Pinpoint the cell where the given text exists, returning its [X, Y] midpoint coordinate. 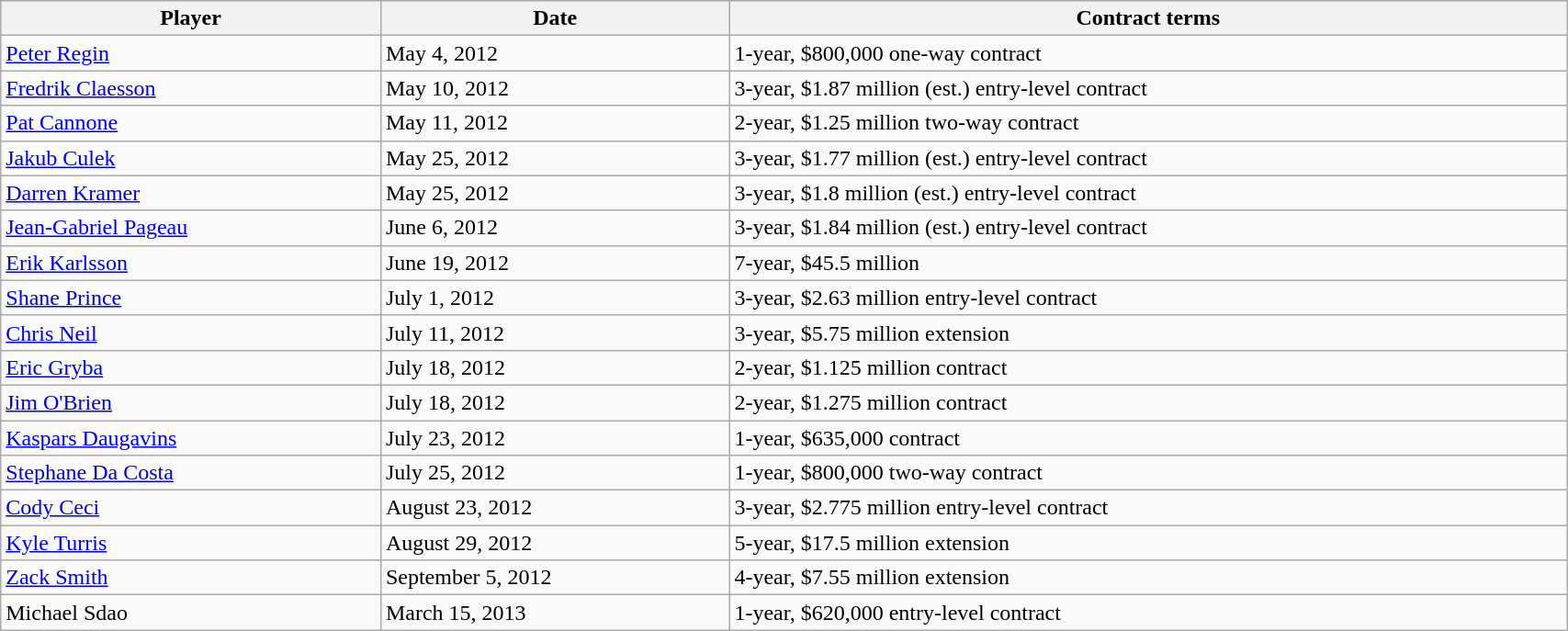
Jim O'Brien [191, 402]
May 4, 2012 [555, 53]
Darren Kramer [191, 193]
Jakub Culek [191, 158]
May 11, 2012 [555, 123]
Fredrik Claesson [191, 88]
3-year, $2.63 million entry-level contract [1148, 298]
Player [191, 18]
Contract terms [1148, 18]
Cody Ceci [191, 508]
Shane Prince [191, 298]
August 23, 2012 [555, 508]
June 6, 2012 [555, 228]
Jean-Gabriel Pageau [191, 228]
Pat Cannone [191, 123]
Eric Gryba [191, 367]
August 29, 2012 [555, 543]
1-year, $800,000 two-way contract [1148, 473]
March 15, 2013 [555, 613]
Michael Sdao [191, 613]
July 1, 2012 [555, 298]
July 11, 2012 [555, 332]
1-year, $620,000 entry-level contract [1148, 613]
3-year, $1.84 million (est.) entry-level contract [1148, 228]
Peter Regin [191, 53]
September 5, 2012 [555, 578]
Kaspars Daugavins [191, 438]
June 19, 2012 [555, 263]
2-year, $1.25 million two-way contract [1148, 123]
1-year, $635,000 contract [1148, 438]
3-year, $1.87 million (est.) entry-level contract [1148, 88]
4-year, $7.55 million extension [1148, 578]
2-year, $1.125 million contract [1148, 367]
3-year, $1.77 million (est.) entry-level contract [1148, 158]
Stephane Da Costa [191, 473]
1-year, $800,000 one-way contract [1148, 53]
Chris Neil [191, 332]
Date [555, 18]
July 23, 2012 [555, 438]
Erik Karlsson [191, 263]
July 25, 2012 [555, 473]
3-year, $1.8 million (est.) entry-level contract [1148, 193]
May 10, 2012 [555, 88]
3-year, $2.775 million entry-level contract [1148, 508]
3-year, $5.75 million extension [1148, 332]
Kyle Turris [191, 543]
2-year, $1.275 million contract [1148, 402]
Zack Smith [191, 578]
5-year, $17.5 million extension [1148, 543]
7-year, $45.5 million [1148, 263]
